Identify which cell holds the provided text, then report its [x, y] central coordinate. 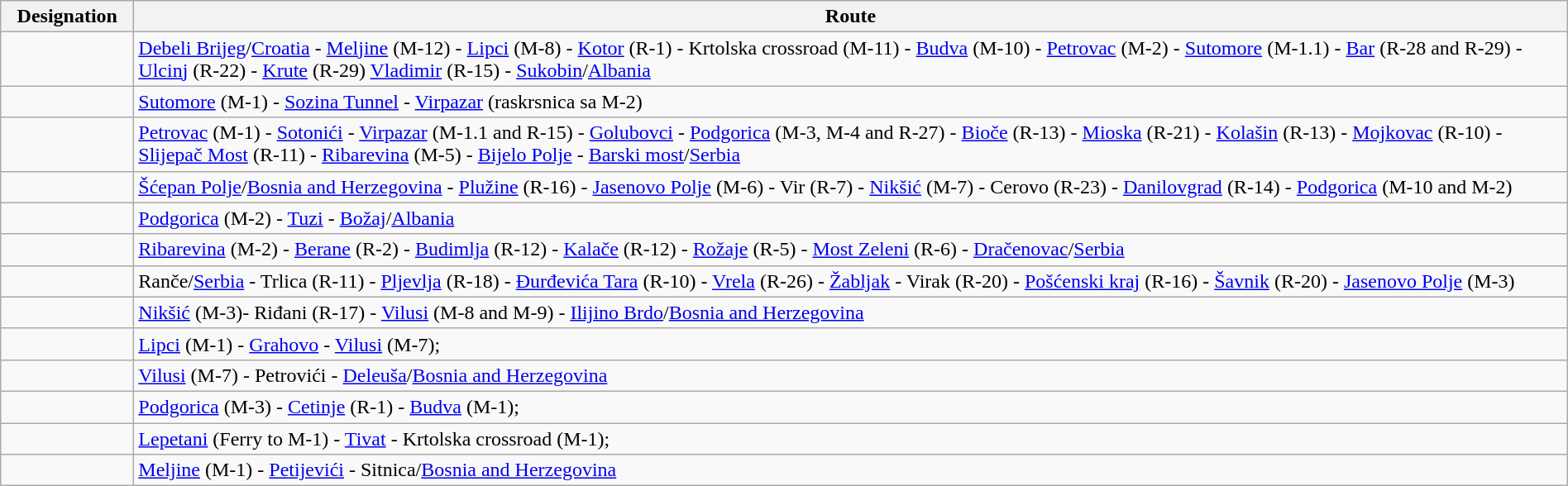
Podgorica (M-2) - Tuzi - Božaj/Albania [850, 218]
Designation [68, 17]
Meljine (M-1) - Petijevići - Sitnica/Bosnia and Herzegovina [850, 470]
Vilusi (M-7) - Petrovići - Deleuša/Bosnia and Herzegovina [850, 375]
Ribarevina (M-2) - Berane (R-2) - Budimlja (R-12) - Kalače (R-12) - Rožaje (R-5) - Most Zeleni (R-6) - Dračenovac/Serbia [850, 250]
Route [850, 17]
Sutomore (M-1) - Sozina Tunnel - Virpazar (raskrsnica sa M-2) [850, 102]
Nikšić (M-3)- Riđani (R-17) - Vilusi (M-8 and M-9) - Ilijino Brdo/Bosnia and Herzegovina [850, 312]
Lipci (M-1) - Grahovo - Vilusi (M-7); [850, 344]
Lepetani (Ferry to M-1) - Tivat - Krtolska crossroad (M-1); [850, 439]
Podgorica (M-3) - Cetinje (R-1) - Budva (M-1); [850, 407]
